Scan for the cell matching the given text and deliver its [X, Y] coordinate at center. 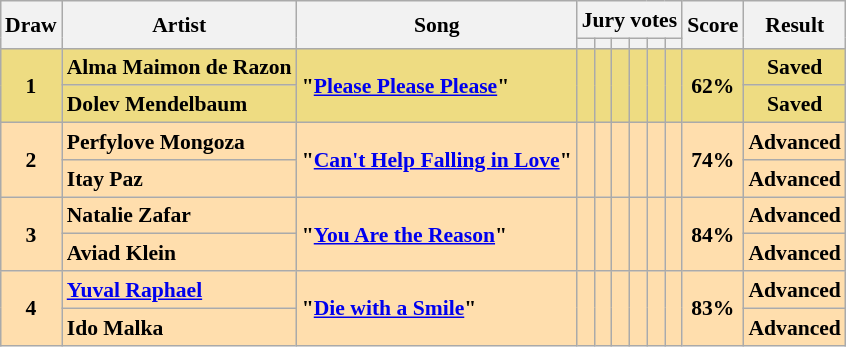
Ido Malka [180, 326]
"Please Please Please" [437, 85]
Result [794, 24]
3 [31, 234]
74% [712, 160]
Jury votes [630, 20]
4 [31, 308]
62% [712, 85]
Song [437, 24]
Artist [180, 24]
2 [31, 160]
Perfylove Mongoza [180, 142]
Itay Paz [180, 178]
"You Are the Reason" [437, 234]
1 [31, 85]
"Can't Help Falling in Love" [437, 160]
Dolev Mendelbaum [180, 104]
84% [712, 234]
Yuval Raphael [180, 290]
Draw [31, 24]
83% [712, 308]
Natalie Zafar [180, 216]
Alma Maimon de Razon [180, 66]
"Die with a Smile" [437, 308]
Score [712, 24]
Aviad Klein [180, 252]
